Detect which cell encompasses the target text, then output its [X, Y] center coordinate. 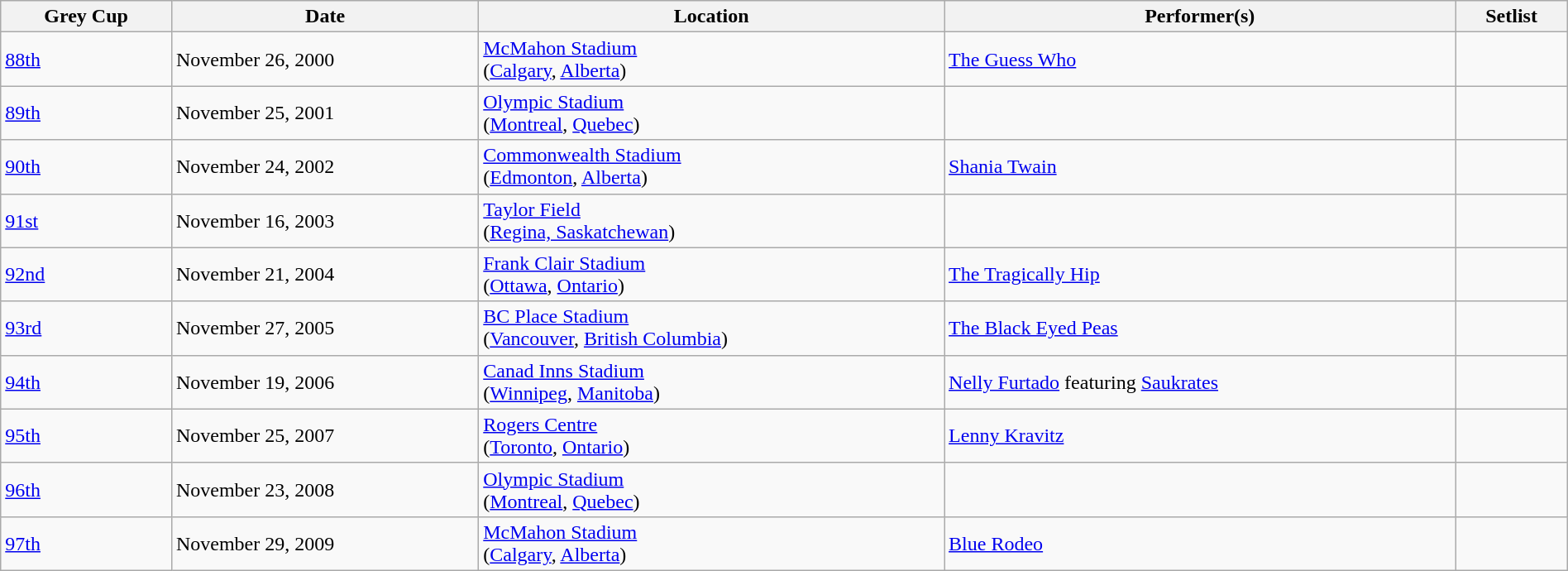
Lenny Kravitz [1200, 435]
Taylor Field(Regina, Saskatchewan) [711, 220]
November 24, 2002 [324, 167]
The Guess Who [1200, 60]
Location [711, 17]
Grey Cup [86, 17]
89th [86, 113]
November 25, 2001 [324, 113]
97th [86, 543]
November 19, 2006 [324, 382]
Rogers Centre(Toronto, Ontario) [711, 435]
Commonwealth Stadium(Edmonton, Alberta) [711, 167]
90th [86, 167]
November 29, 2009 [324, 543]
Blue Rodeo [1200, 543]
The Black Eyed Peas [1200, 328]
94th [86, 382]
The Tragically Hip [1200, 275]
92nd [86, 275]
Performer(s) [1200, 17]
Canad Inns Stadium(Winnipeg, Manitoba) [711, 382]
Nelly Furtado featuring Saukrates [1200, 382]
November 25, 2007 [324, 435]
November 21, 2004 [324, 275]
96th [86, 490]
November 16, 2003 [324, 220]
93rd [86, 328]
91st [86, 220]
88th [86, 60]
November 23, 2008 [324, 490]
95th [86, 435]
November 27, 2005 [324, 328]
Shania Twain [1200, 167]
Date [324, 17]
Frank Clair Stadium(Ottawa, Ontario) [711, 275]
BC Place Stadium(Vancouver, British Columbia) [711, 328]
November 26, 2000 [324, 60]
Setlist [1512, 17]
